Return the (X, Y) coordinate for the center point of the cell that contains the specified text.  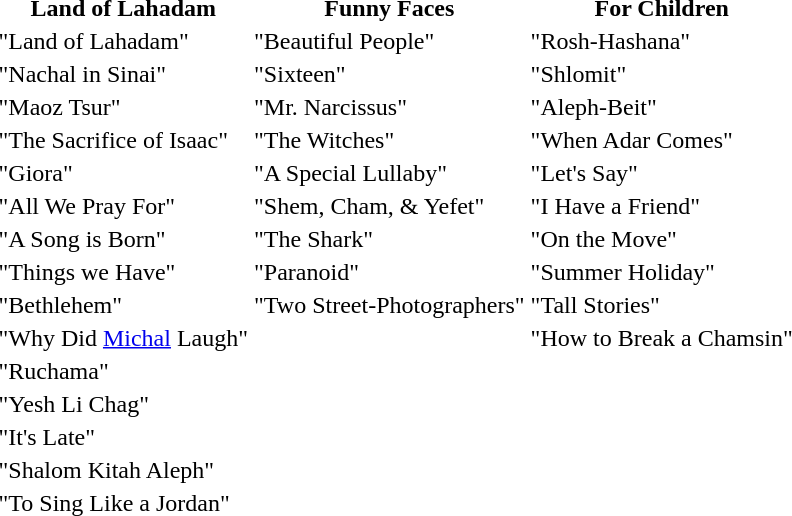
"Mr. Narcissus" (390, 107)
"The Shark" (390, 239)
"Sixteen" (390, 74)
"A Special Lullaby" (390, 173)
"Paranoid" (390, 272)
"Shem, Cham, & Yefet" (390, 206)
"The Witches" (390, 140)
"Two Street-Photographers" (390, 305)
"Beautiful People" (390, 41)
